For the text-containing cell, return its midpoint in (x, y) coordinate format. 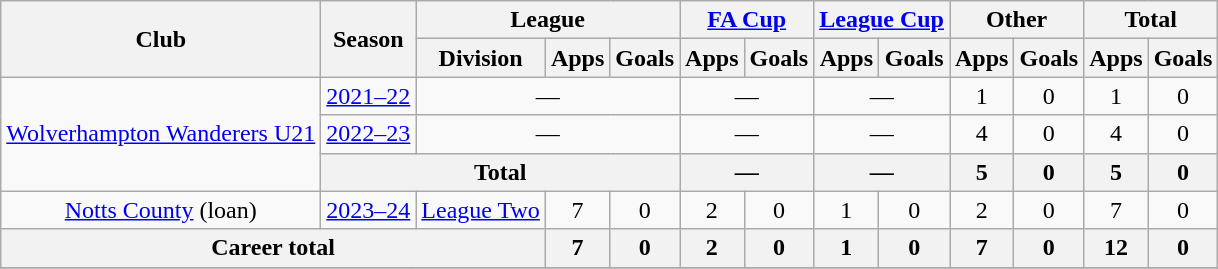
Notts County (loan) (161, 210)
FA Cup (747, 20)
League (548, 20)
Other (1017, 20)
Season (368, 39)
Division (481, 58)
Wolverhampton Wanderers U21 (161, 134)
2022–23 (368, 134)
Career total (274, 248)
2021–22 (368, 96)
12 (1116, 248)
2023–24 (368, 210)
Club (161, 39)
League Two (481, 210)
League Cup (882, 20)
